Return [x, y] of the center of cell containing provided text 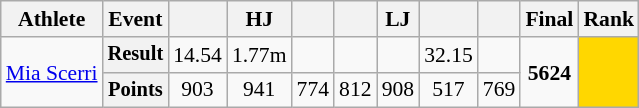
14.54 [198, 55]
774 [314, 90]
903 [198, 90]
1.77m [260, 55]
908 [398, 90]
769 [500, 90]
Rank [608, 19]
5624 [549, 72]
32.15 [448, 55]
941 [260, 90]
812 [356, 90]
Final [549, 19]
Points [136, 90]
Event [136, 19]
Athlete [52, 19]
LJ [398, 19]
HJ [260, 19]
Mia Scerri [52, 72]
517 [448, 90]
Result [136, 55]
